Output the (x, y) coordinate of the center of the cell containing the given text.  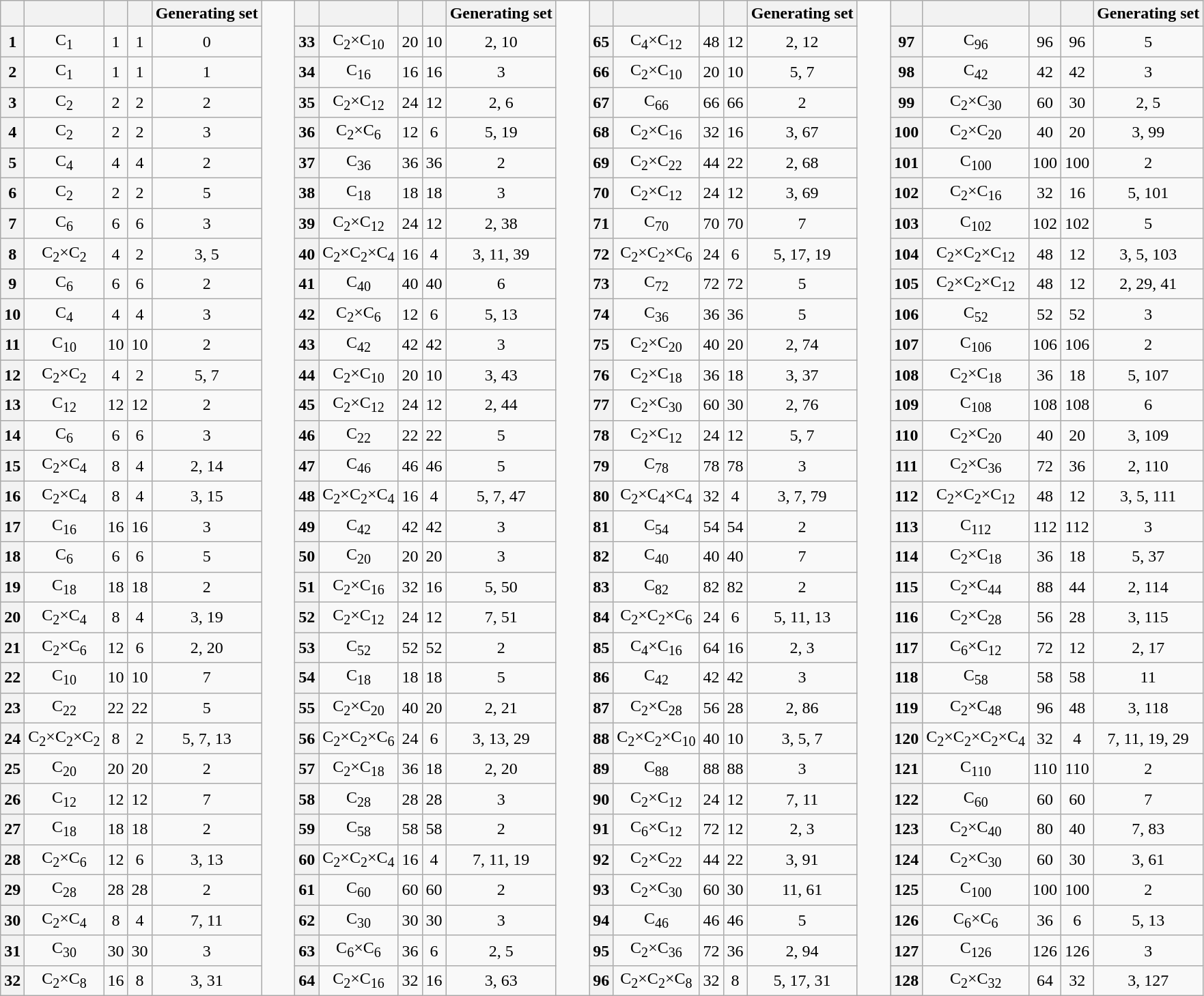
127 (907, 950)
C102 (976, 223)
9 (12, 284)
63 (307, 950)
47 (307, 466)
3, 99 (1149, 133)
C110 (976, 769)
121 (907, 769)
C4×C16 (656, 648)
3, 69 (802, 193)
118 (907, 678)
93 (601, 889)
5, 7, 47 (501, 496)
95 (601, 950)
C2×C8 (64, 980)
101 (907, 163)
69 (601, 163)
3, 67 (802, 133)
C2×C2×C8 (656, 980)
116 (907, 617)
23 (12, 708)
3, 19 (206, 617)
3, 11, 39 (501, 253)
86 (601, 678)
92 (601, 859)
91 (601, 829)
49 (307, 526)
C112 (976, 526)
104 (907, 253)
33 (307, 42)
3, 118 (1149, 708)
3, 115 (1149, 617)
C2×C32 (976, 980)
3, 5, 111 (1149, 496)
C2×C2×C10 (656, 738)
124 (907, 859)
2, 86 (802, 708)
3, 37 (802, 375)
5, 101 (1149, 193)
74 (601, 314)
94 (601, 920)
2, 114 (1149, 587)
C66 (656, 102)
3, 5, 103 (1149, 253)
C54 (656, 526)
3, 43 (501, 375)
3, 31 (206, 980)
43 (307, 344)
51 (307, 587)
3, 127 (1149, 980)
C2×C4×C4 (656, 496)
C2×C48 (976, 708)
122 (907, 799)
114 (907, 557)
2, 110 (1149, 466)
7, 51 (501, 617)
27 (12, 829)
77 (601, 405)
123 (907, 829)
83 (601, 587)
C106 (976, 344)
57 (307, 769)
35 (307, 102)
76 (601, 375)
25 (12, 769)
19 (12, 587)
C2×C2×C2×C4 (976, 738)
15 (12, 466)
71 (601, 223)
87 (601, 708)
C82 (656, 587)
99 (907, 102)
50 (307, 557)
81 (601, 526)
11, 61 (802, 889)
75 (601, 344)
3, 5 (206, 253)
2, 68 (802, 163)
3, 5, 7 (802, 738)
103 (907, 223)
7, 11, 19 (501, 859)
14 (12, 435)
115 (907, 587)
128 (907, 980)
2, 76 (802, 405)
0 (206, 42)
C2×C40 (976, 829)
C108 (976, 405)
5, 11, 13 (802, 617)
97 (907, 42)
13 (12, 405)
5, 17, 31 (802, 980)
59 (307, 829)
55 (307, 708)
C72 (656, 284)
85 (601, 648)
21 (12, 648)
113 (907, 526)
2, 74 (802, 344)
3, 109 (1149, 435)
125 (907, 889)
2, 29, 41 (1149, 284)
89 (601, 769)
61 (307, 889)
3, 15 (206, 496)
105 (907, 284)
45 (307, 405)
68 (601, 133)
38 (307, 193)
34 (307, 72)
107 (907, 344)
62 (307, 920)
2, 44 (501, 405)
3, 13, 29 (501, 738)
119 (907, 708)
C2×C2×C2 (64, 738)
2, 12 (802, 42)
37 (307, 163)
5, 37 (1149, 557)
5, 19 (501, 133)
109 (907, 405)
90 (601, 799)
3, 7, 79 (802, 496)
7, 83 (1149, 829)
C96 (976, 42)
31 (12, 950)
2, 38 (501, 223)
2, 14 (206, 466)
C70 (656, 223)
5, 7, 13 (206, 738)
84 (601, 617)
2, 17 (1149, 648)
79 (601, 466)
C88 (656, 769)
39 (307, 223)
2, 94 (802, 950)
2, 10 (501, 42)
3, 91 (802, 859)
117 (907, 648)
65 (601, 42)
C4×C12 (656, 42)
41 (307, 284)
29 (12, 889)
111 (907, 466)
53 (307, 648)
3, 13 (206, 859)
5, 107 (1149, 375)
C2×C44 (976, 587)
5, 17, 19 (802, 253)
C126 (976, 950)
7, 11, 19, 29 (1149, 738)
26 (12, 799)
120 (907, 738)
2, 21 (501, 708)
98 (907, 72)
2, 6 (501, 102)
C78 (656, 466)
3, 63 (501, 980)
73 (601, 284)
17 (12, 526)
67 (601, 102)
3, 61 (1149, 859)
5, 50 (501, 587)
